Locate the cell with the specified text and output its [X, Y] center coordinate. 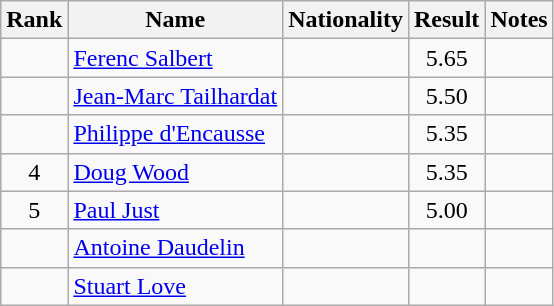
Result [446, 20]
5 [34, 210]
Notes [519, 20]
5.00 [446, 210]
Jean-Marc Tailhardat [176, 96]
Rank [34, 20]
5.65 [446, 58]
Doug Wood [176, 172]
Stuart Love [176, 286]
Paul Just [176, 210]
5.50 [446, 96]
Nationality [346, 20]
4 [34, 172]
Philippe d'Encausse [176, 134]
Ferenc Salbert [176, 58]
Antoine Daudelin [176, 248]
Name [176, 20]
